Provide the (X, Y) coordinate of the cell's center where the given text is located.  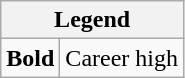
Legend (92, 20)
Career high (122, 58)
Bold (30, 58)
